Extract the [x, y] coordinate from the center of the cell holding the provided text.  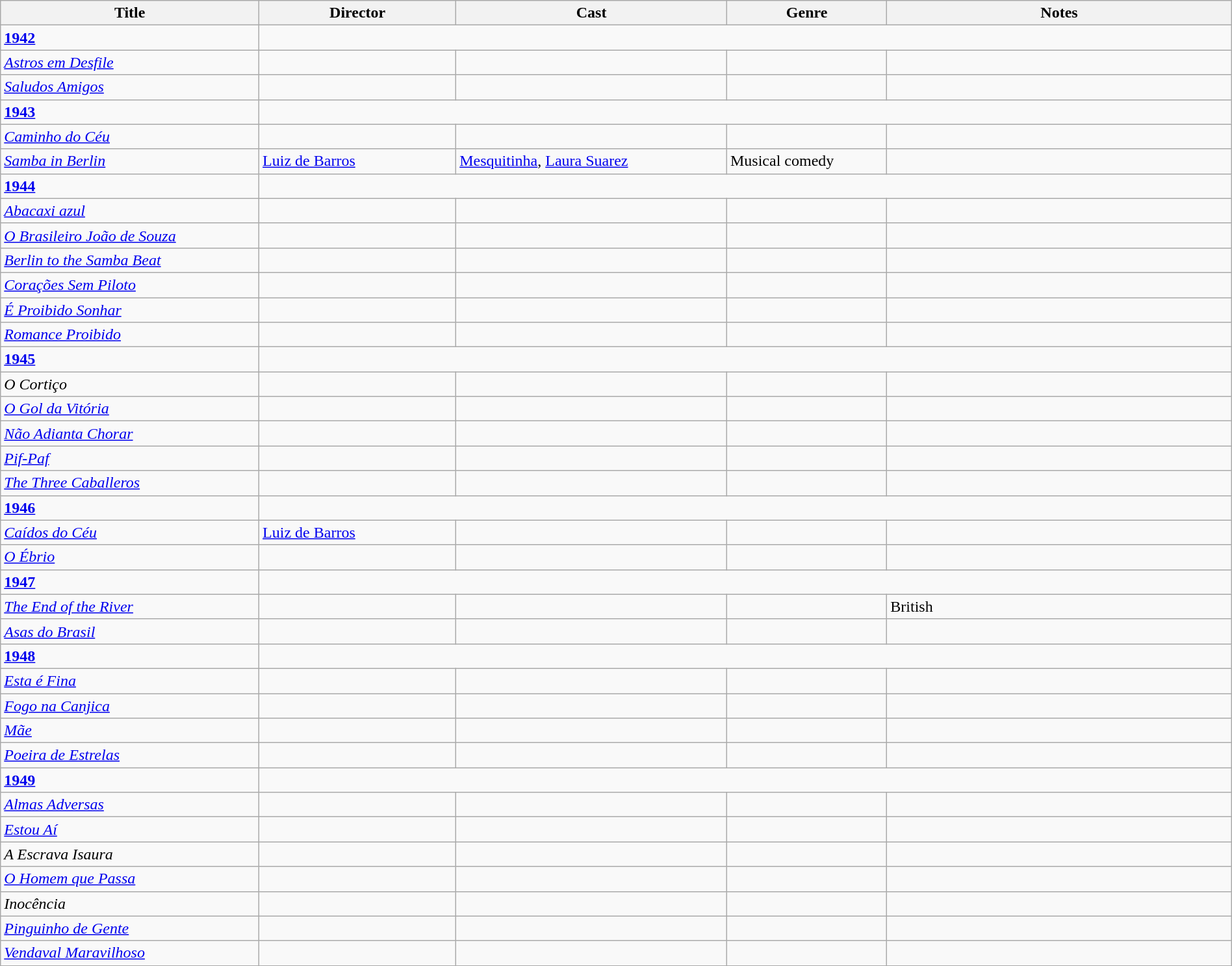
Director [357, 13]
1948 [130, 656]
O Homem que Passa [130, 879]
Abacaxi azul [130, 211]
1947 [130, 582]
Pif-Paf [130, 458]
Berlin to the Samba Beat [130, 260]
O Brasileiro João de Souza [130, 235]
O Gol da Vitória [130, 409]
Samba in Berlin [130, 161]
1942 [130, 38]
Astros em Desfile [130, 62]
The End of the River [130, 607]
O Ébrio [130, 557]
1944 [130, 186]
The Three Caballeros [130, 483]
Title [130, 13]
Inocência [130, 904]
Romance Proibido [130, 335]
Não Adianta Chorar [130, 434]
Corações Sem Piloto [130, 285]
Caídos do Céu [130, 532]
Caminho do Céu [130, 137]
Mãe [130, 731]
Almas Adversas [130, 805]
Notes [1059, 13]
British [1059, 607]
Estou Aí [130, 829]
Mesquitinha, Laura Suarez [591, 161]
1949 [130, 780]
A Escrava Isaura [130, 854]
Saludos Amigos [130, 87]
É Proibido Sonhar [130, 310]
Cast [591, 13]
Vendaval Maravilhoso [130, 953]
Musical comedy [806, 161]
1945 [130, 359]
Esta é Fina [130, 681]
O Cortiço [130, 384]
Fogo na Canjica [130, 705]
1943 [130, 112]
Poeira de Estrelas [130, 755]
Pinguinho de Gente [130, 928]
Genre [806, 13]
1946 [130, 508]
Asas do Brasil [130, 631]
